Output the [X, Y] coordinate of the center of the cell containing the given text.  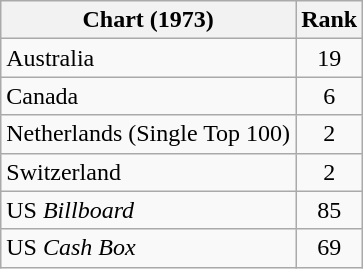
Chart (1973) [148, 20]
Rank [330, 20]
US Cash Box [148, 248]
US Billboard [148, 210]
Australia [148, 58]
85 [330, 210]
69 [330, 248]
Canada [148, 96]
Netherlands (Single Top 100) [148, 134]
19 [330, 58]
6 [330, 96]
Switzerland [148, 172]
